Return (x, y) of the center of cell containing provided text 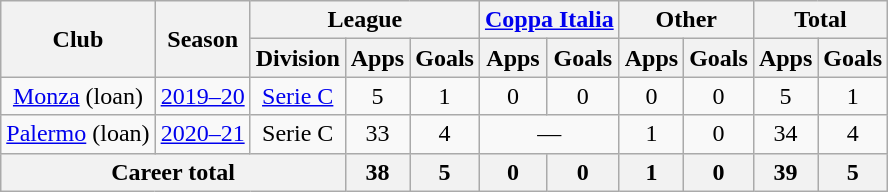
Club (78, 39)
39 (785, 172)
38 (377, 172)
— (549, 134)
Total (820, 20)
Season (202, 39)
Other (686, 20)
Career total (174, 172)
2020–21 (202, 134)
League (364, 20)
Division (298, 58)
34 (785, 134)
Palermo (loan) (78, 134)
33 (377, 134)
2019–20 (202, 96)
Monza (loan) (78, 96)
Coppa Italia (549, 20)
